Locate the cell with the specified text and output its (X, Y) center coordinate. 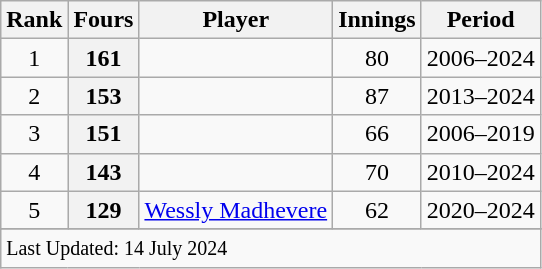
87 (377, 96)
Wessly Madhevere (236, 210)
129 (104, 210)
5 (34, 210)
3 (34, 134)
2020–2024 (480, 210)
2010–2024 (480, 172)
143 (104, 172)
2006–2019 (480, 134)
62 (377, 210)
Last Updated: 14 July 2024 (270, 248)
151 (104, 134)
2013–2024 (480, 96)
161 (104, 58)
2006–2024 (480, 58)
4 (34, 172)
153 (104, 96)
Player (236, 20)
Fours (104, 20)
80 (377, 58)
Rank (34, 20)
Innings (377, 20)
70 (377, 172)
66 (377, 134)
1 (34, 58)
2 (34, 96)
Period (480, 20)
